For the text-containing cell, return its midpoint in (X, Y) coordinate format. 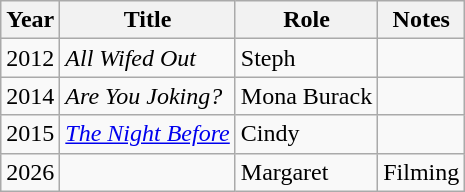
Steph (306, 58)
2014 (30, 96)
2026 (30, 172)
Role (306, 20)
Filming (422, 172)
Notes (422, 20)
The Night Before (148, 134)
Mona Burack (306, 96)
All Wifed Out (148, 58)
2012 (30, 58)
Are You Joking? (148, 96)
Title (148, 20)
Margaret (306, 172)
Cindy (306, 134)
2015 (30, 134)
Year (30, 20)
